Scan for the cell matching the given text and deliver its (x, y) coordinate at center. 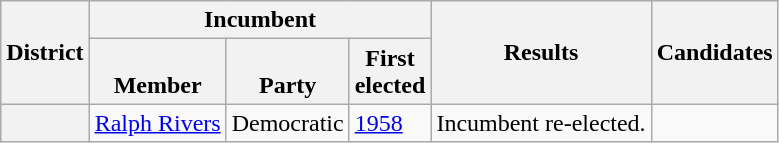
District (45, 52)
Incumbent re-elected. (541, 123)
Results (541, 52)
Ralph Rivers (158, 123)
Party (288, 72)
Firstelected (390, 72)
Candidates (714, 52)
Member (158, 72)
Democratic (288, 123)
1958 (390, 123)
Incumbent (260, 20)
